Identify which cell holds the provided text, then report its (X, Y) central coordinate. 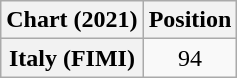
Italy (FIMI) (72, 58)
94 (190, 58)
Position (190, 20)
Chart (2021) (72, 20)
